Output the [x, y] coordinate of the center of the cell containing the given text.  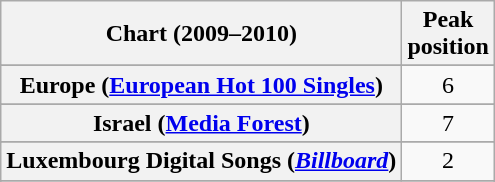
Peakposition [448, 34]
Chart (2009–2010) [202, 34]
Europe (European Hot 100 Singles) [202, 85]
7 [448, 123]
2 [448, 161]
Luxembourg Digital Songs (Billboard) [202, 161]
Israel (Media Forest) [202, 123]
6 [448, 85]
